From the cell containing the given text, extract its center point as [x, y] coordinate. 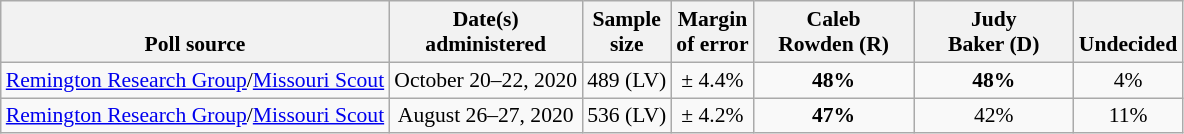
Marginof error [712, 32]
CalebRowden (R) [834, 32]
47% [834, 116]
4% [1128, 80]
Poll source [195, 32]
536 (LV) [626, 116]
± 4.2% [712, 116]
11% [1128, 116]
October 20–22, 2020 [486, 80]
42% [994, 116]
Date(s)administered [486, 32]
489 (LV) [626, 80]
JudyBaker (D) [994, 32]
Samplesize [626, 32]
August 26–27, 2020 [486, 116]
± 4.4% [712, 80]
Undecided [1128, 32]
